Output the (X, Y) coordinate of the center of the cell containing the given text.  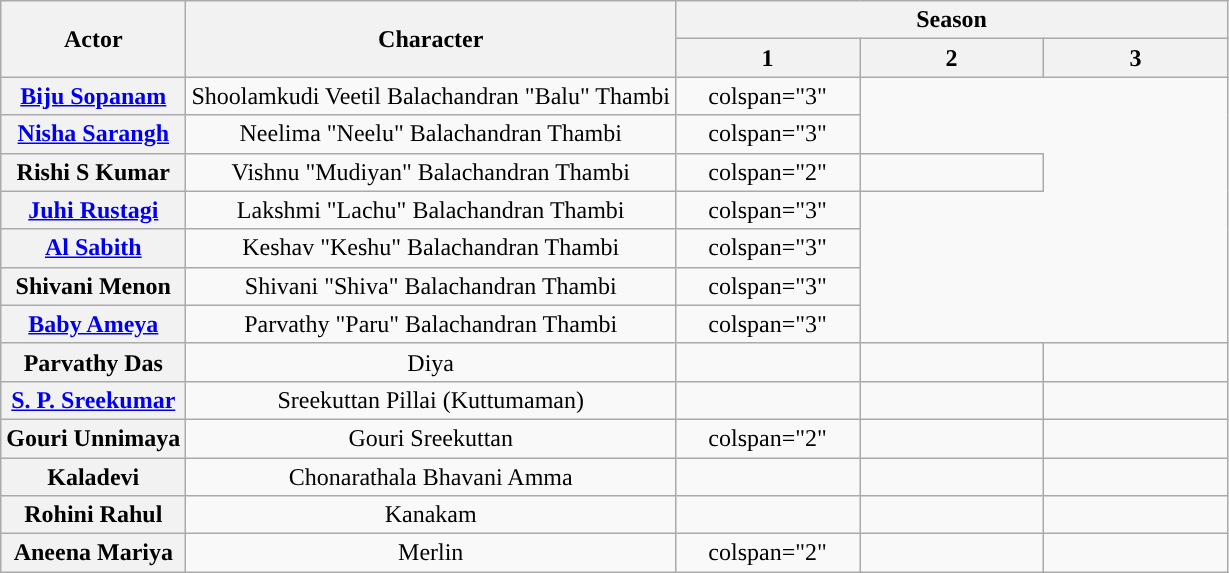
Parvathy "Paru" Balachandran Thambi (431, 324)
Shoolamkudi Veetil Balachandran "Balu" Thambi (431, 96)
Vishnu "Mudiyan" Balachandran Thambi (431, 172)
Rohini Rahul (94, 515)
Kanakam (431, 515)
2 (952, 58)
Merlin (431, 553)
Keshav "Keshu" Balachandran Thambi (431, 248)
Juhi Rustagi (94, 210)
Parvathy Das (94, 362)
S. P. Sreekumar (94, 400)
Rishi S Kumar (94, 172)
Lakshmi "Lachu" Balachandran Thambi (431, 210)
Al Sabith (94, 248)
Kaladevi (94, 477)
Shivani "Shiva" Balachandran Thambi (431, 286)
Aneena Mariya (94, 553)
Gouri Unnimaya (94, 438)
Biju Sopanam (94, 96)
Shivani Menon (94, 286)
Gouri Sreekuttan (431, 438)
Chonarathala Bhavani Amma (431, 477)
Actor (94, 39)
Baby Ameya (94, 324)
Diya (431, 362)
Season (952, 20)
1 (768, 58)
3 (1136, 58)
Sreekuttan Pillai (Kuttumaman) (431, 400)
Nisha Sarangh (94, 134)
Neelima "Neelu" Balachandran Thambi (431, 134)
Character (431, 39)
